For the text-containing cell, return its midpoint in [X, Y] coordinate format. 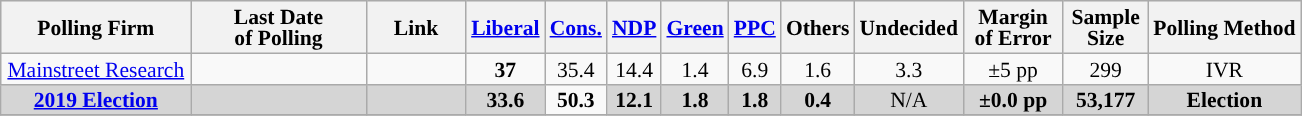
Mainstreet Research [96, 68]
Polling Firm [96, 27]
2019 Election [96, 100]
1.6 [818, 68]
3.3 [909, 68]
Others [818, 27]
PPC [755, 27]
±0.0 pp [1013, 100]
SampleSize [1106, 27]
6.9 [755, 68]
Undecided [909, 27]
14.4 [634, 68]
IVR [1224, 68]
33.6 [505, 100]
±5 pp [1013, 68]
Last Dateof Polling [278, 27]
Link [416, 27]
Marginof Error [1013, 27]
1.4 [694, 68]
Cons. [576, 27]
Green [694, 27]
Liberal [505, 27]
0.4 [818, 100]
53,177 [1106, 100]
Polling Method [1224, 27]
Election [1224, 100]
NDP [634, 27]
50.3 [576, 100]
37 [505, 68]
299 [1106, 68]
N/A [909, 100]
35.4 [576, 68]
12.1 [634, 100]
